Return (x, y) of the center of cell containing provided text 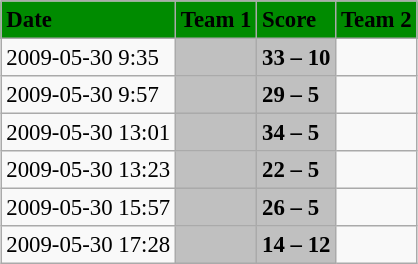
Team 1 (216, 20)
26 – 5 (296, 208)
33 – 10 (296, 57)
14 – 12 (296, 245)
2009-05-30 9:57 (88, 95)
2009-05-30 13:01 (88, 133)
2009-05-30 17:28 (88, 245)
Team 2 (376, 20)
29 – 5 (296, 95)
2009-05-30 13:23 (88, 170)
Score (296, 20)
34 – 5 (296, 133)
2009-05-30 9:35 (88, 57)
2009-05-30 15:57 (88, 208)
22 – 5 (296, 170)
Date (88, 20)
